Pinpoint the cell where the given text exists, returning its [x, y] midpoint coordinate. 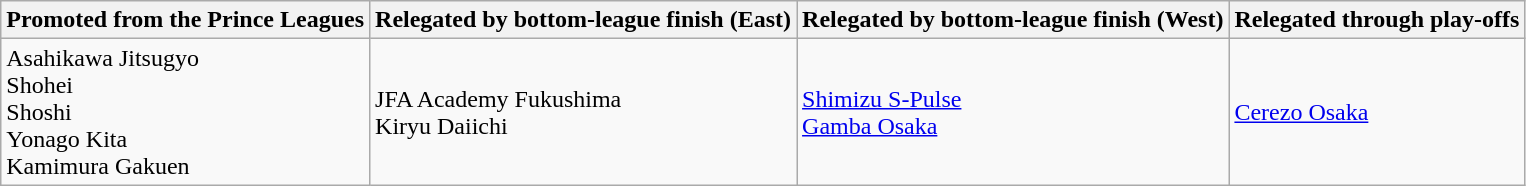
Asahikawa JitsugyoShoheiShoshiYonago KitaKamimura Gakuen [186, 112]
Relegated through play-offs [1377, 20]
Promoted from the Prince Leagues [186, 20]
Relegated by bottom-league finish (East) [584, 20]
Relegated by bottom-league finish (West) [1013, 20]
Cerezo Osaka [1377, 112]
JFA Academy FukushimaKiryu Daiichi [584, 112]
Shimizu S-PulseGamba Osaka [1013, 112]
